Output the (X, Y) coordinate of the center of the cell containing the given text.  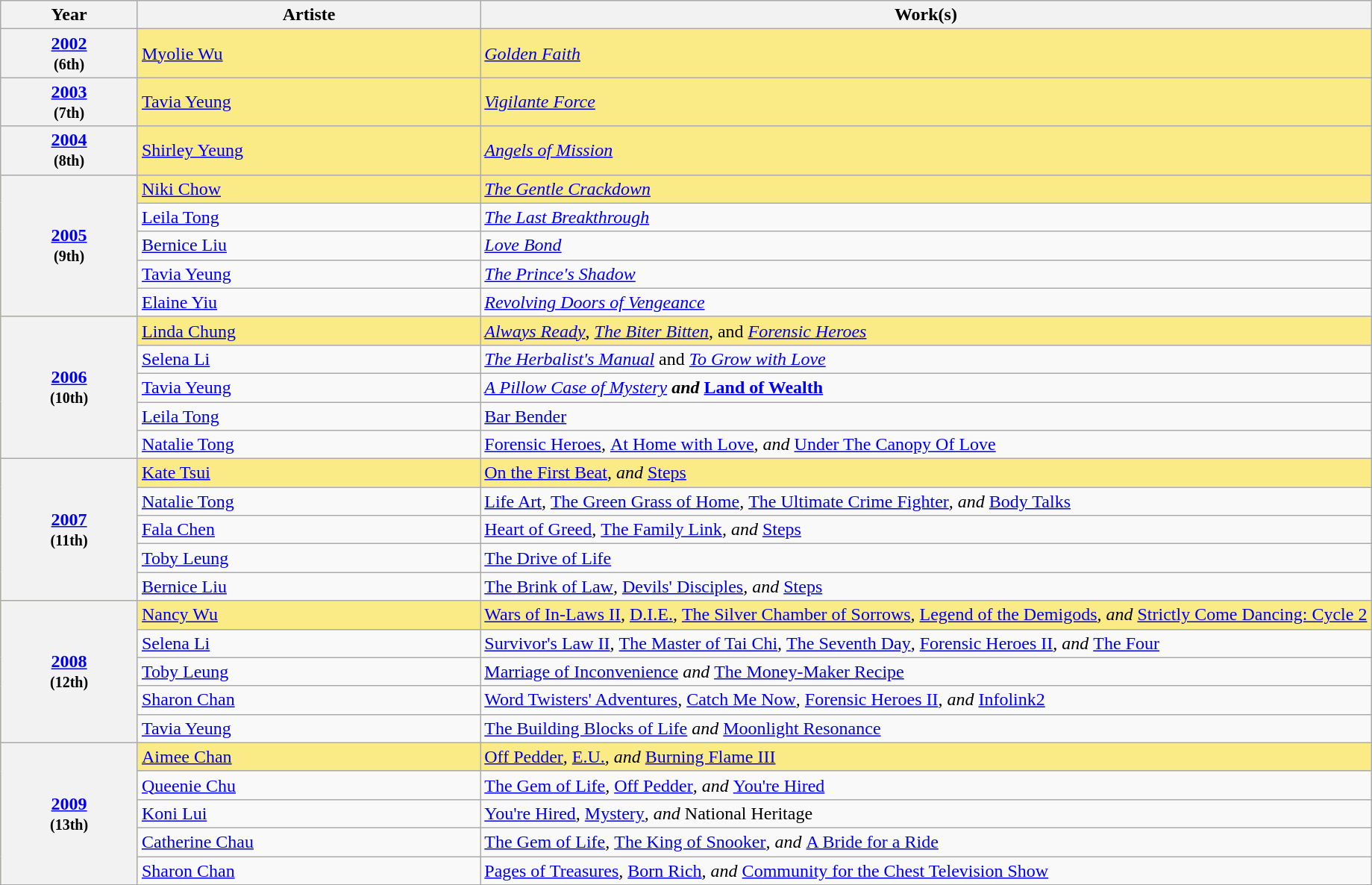
The Gem of Life, The King of Snooker, and A Bride for a Ride (926, 842)
The Brink of Law, Devils' Disciples, and Steps (926, 587)
Vigilante Force (926, 101)
Golden Faith (926, 54)
The Gem of Life, Off Pedder, and You're Hired (926, 785)
The Herbalist's Manual and To Grow with Love (926, 359)
Angels of Mission (926, 151)
Fala Chen (309, 530)
Elaine Yiu (309, 302)
Love Bond (926, 246)
Nancy Wu (309, 615)
The Gentle Crackdown (926, 189)
2006 (10th) (69, 387)
Year (69, 15)
Life Art, The Green Grass of Home, The Ultimate Crime Fighter, and Body Talks (926, 501)
2004(8th) (69, 151)
The Building Blocks of Life and Moonlight Resonance (926, 728)
2007(11th) (69, 530)
Wars of In-Laws II, D.I.E., The Silver Chamber of Sorrows, Legend of the Demigods, and Strictly Come Dancing: Cycle 2 (926, 615)
Forensic Heroes, At Home with Love, and Under The Canopy Of Love (926, 445)
Shirley Yeung (309, 151)
2009(13th) (69, 813)
A Pillow Case of Mystery and Land of Wealth (926, 387)
Artiste (309, 15)
Catherine Chau (309, 842)
Aimee Chan (309, 757)
Work(s) (926, 15)
2003(7th) (69, 101)
2008(12th) (69, 672)
On the First Beat, and Steps (926, 473)
Heart of Greed, The Family Link, and Steps (926, 530)
Marriage of Inconvenience and The Money-Maker Recipe (926, 672)
Survivor's Law II, The Master of Tai Chi, The Seventh Day, Forensic Heroes II, and The Four (926, 643)
Off Pedder, E.U., and Burning Flame III (926, 757)
Niki Chow (309, 189)
The Drive of Life (926, 558)
Always Ready, The Biter Bitten, and Forensic Heroes (926, 331)
The Prince's Shadow (926, 274)
The Last Breakthrough (926, 217)
2005(9th) (69, 246)
Pages of Treasures, Born Rich, and Community for the Chest Television Show (926, 871)
Koni Lui (309, 813)
2002(6th) (69, 54)
Word Twisters' Adventures, Catch Me Now, Forensic Heroes II, and Infolink2 (926, 700)
You're Hired, Mystery, and National Heritage (926, 813)
Revolving Doors of Vengeance (926, 302)
Kate Tsui (309, 473)
Linda Chung (309, 331)
Bar Bender (926, 416)
Myolie Wu (309, 54)
Queenie Chu (309, 785)
